Provide the (X, Y) coordinate of the cell's center where the given text is located.  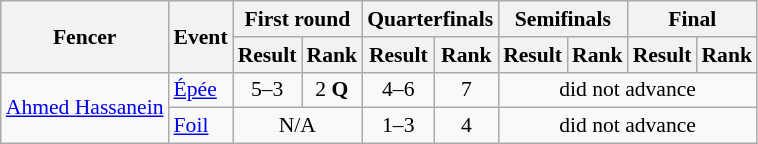
N/A (298, 126)
Semifinals (562, 19)
4–6 (398, 90)
1–3 (398, 126)
4 (466, 126)
Final (692, 19)
Foil (201, 126)
First round (298, 19)
7 (466, 90)
Fencer (85, 36)
Épée (201, 90)
Event (201, 36)
2 Q (332, 90)
Ahmed Hassanein (85, 108)
Quarterfinals (430, 19)
5–3 (268, 90)
